Find where the given text appears and provide that cell's center as [X, Y] coordinate. 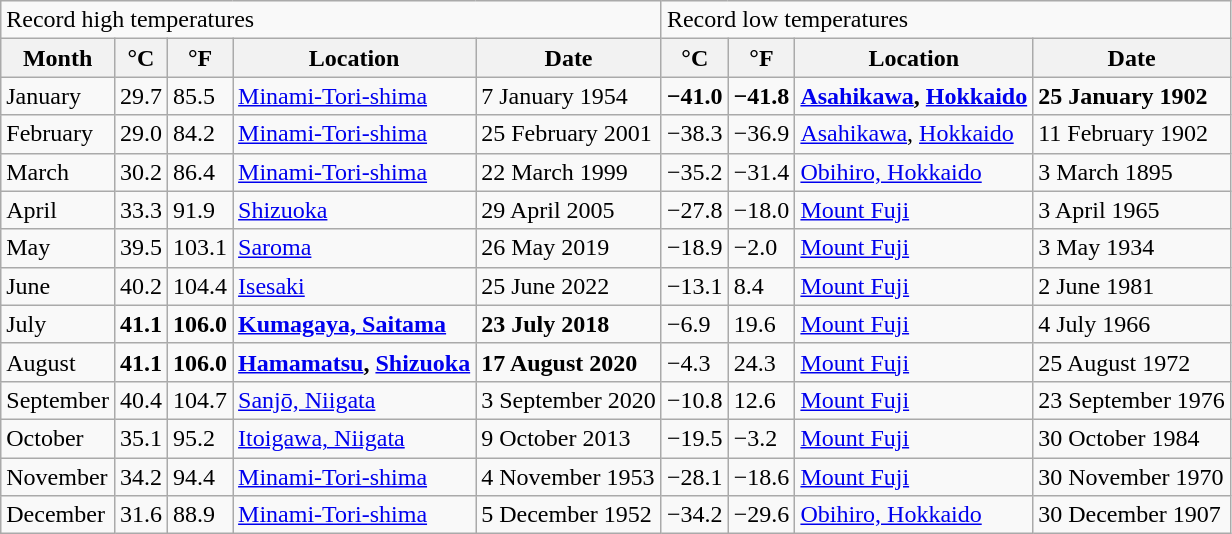
Hamamatsu, Shizuoka [354, 362]
25 August 1972 [1132, 362]
4 July 1966 [1132, 324]
33.3 [140, 210]
30 December 1907 [1132, 515]
−19.5 [694, 438]
Shizuoka [354, 210]
35.1 [140, 438]
104.7 [200, 400]
−4.3 [694, 362]
−2.0 [762, 248]
3 September 2020 [569, 400]
−35.2 [694, 172]
−28.1 [694, 477]
3 April 1965 [1132, 210]
2 June 1981 [1132, 286]
88.9 [200, 515]
−31.4 [762, 172]
29 April 2005 [569, 210]
25 June 2022 [569, 286]
19.6 [762, 324]
April [58, 210]
26 May 2019 [569, 248]
−41.8 [762, 96]
−18.0 [762, 210]
104.4 [200, 286]
December [58, 515]
34.2 [140, 477]
39.5 [140, 248]
25 February 2001 [569, 134]
−18.6 [762, 477]
24.3 [762, 362]
29.7 [140, 96]
84.2 [200, 134]
Record low temperatures [946, 20]
May [58, 248]
30.2 [140, 172]
4 November 1953 [569, 477]
9 October 2013 [569, 438]
103.1 [200, 248]
94.4 [200, 477]
July [58, 324]
−10.8 [694, 400]
November [58, 477]
−27.8 [694, 210]
−3.2 [762, 438]
30 November 1970 [1132, 477]
October [58, 438]
Month [58, 58]
30 October 1984 [1132, 438]
40.4 [140, 400]
Saroma [354, 248]
−18.9 [694, 248]
March [58, 172]
5 December 1952 [569, 515]
Kumagaya, Saitama [354, 324]
−34.2 [694, 515]
−29.6 [762, 515]
29.0 [140, 134]
Record high temperatures [332, 20]
40.2 [140, 286]
8.4 [762, 286]
−41.0 [694, 96]
12.6 [762, 400]
−13.1 [694, 286]
−36.9 [762, 134]
23 September 1976 [1132, 400]
−6.9 [694, 324]
−38.3 [694, 134]
25 January 1902 [1132, 96]
September [58, 400]
January [58, 96]
February [58, 134]
Sanjō, Niigata [354, 400]
22 March 1999 [569, 172]
June [58, 286]
3 May 1934 [1132, 248]
17 August 2020 [569, 362]
31.6 [140, 515]
95.2 [200, 438]
86.4 [200, 172]
91.9 [200, 210]
Isesaki [354, 286]
11 February 1902 [1132, 134]
85.5 [200, 96]
23 July 2018 [569, 324]
August [58, 362]
Itoigawa, Niigata [354, 438]
7 January 1954 [569, 96]
3 March 1895 [1132, 172]
